Locate the cell with the specified text and output its [x, y] center coordinate. 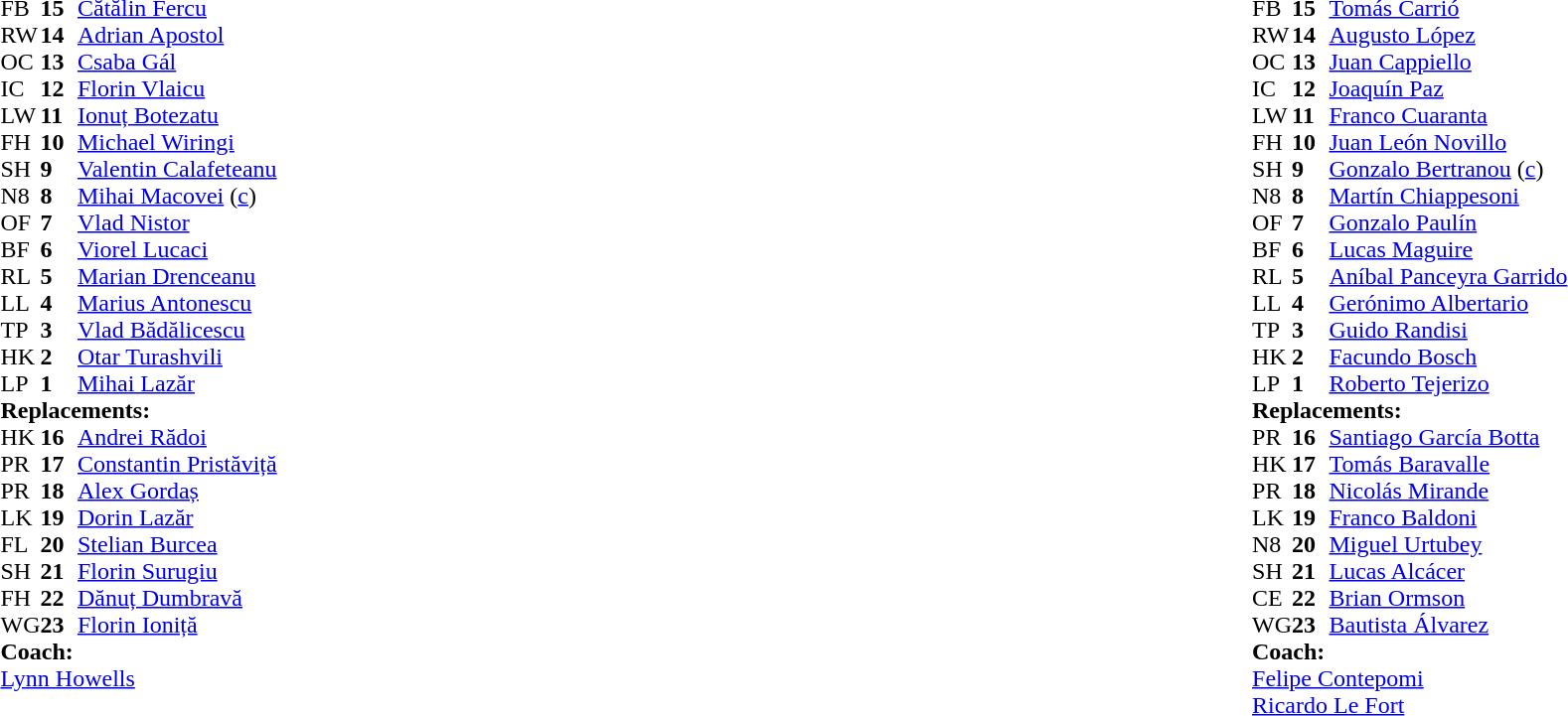
Dănuț Dumbravă [177, 598]
Joaquín Paz [1449, 89]
Valentin Calafeteanu [177, 169]
Martín Chiappesoni [1449, 197]
Adrian Apostol [177, 36]
CE [1272, 598]
Lynn Howells [138, 679]
Csaba Gál [177, 62]
Gerónimo Albertario [1449, 304]
Brian Ormson [1449, 598]
Lucas Maguire [1449, 250]
Viorel Lucaci [177, 250]
Ionuț Botezatu [177, 115]
Aníbal Panceyra Garrido [1449, 276]
Florin Ioniță [177, 626]
Roberto Tejerizo [1449, 383]
Santiago García Botta [1449, 437]
Stelian Burcea [177, 544]
Facundo Bosch [1449, 358]
Alex Gordaș [177, 491]
Lucas Alcácer [1449, 572]
Andrei Rădoi [177, 437]
Bautista Álvarez [1449, 626]
Florin Surugiu [177, 572]
Marian Drenceanu [177, 276]
Tomás Baravalle [1449, 465]
Mihai Macovei (c) [177, 197]
Constantin Pristăviță [177, 465]
Miguel Urtubey [1449, 544]
Otar Turashvili [177, 358]
Augusto López [1449, 36]
Mihai Lazăr [177, 383]
Florin Vlaicu [177, 89]
Gonzalo Paulín [1449, 222]
Michael Wiringi [177, 143]
Juan León Novillo [1449, 143]
Vlad Nistor [177, 222]
Vlad Bădălicescu [177, 330]
Gonzalo Bertranou (c) [1449, 169]
Juan Cappiello [1449, 62]
Marius Antonescu [177, 304]
Nicolás Mirande [1449, 491]
Franco Baldoni [1449, 518]
Dorin Lazăr [177, 518]
FL [20, 544]
Franco Cuaranta [1449, 115]
Guido Randisi [1449, 330]
